Return the [x, y] coordinate for the center point of the cell that contains the specified text.  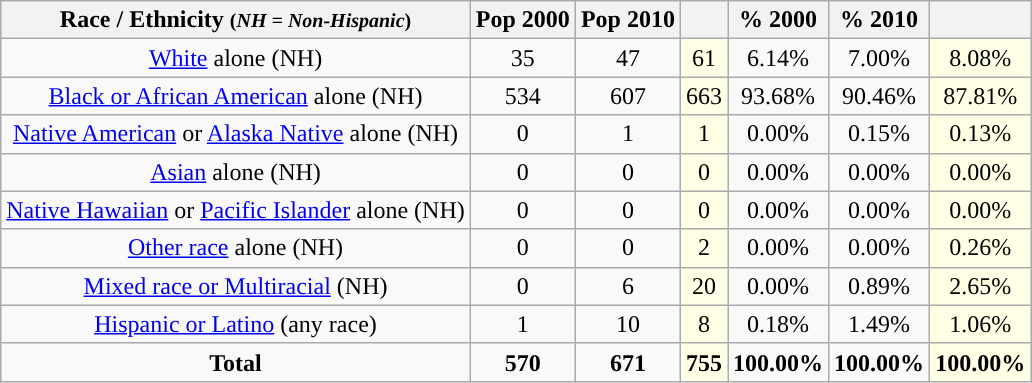
0.89% [880, 286]
6 [628, 286]
0.13% [980, 134]
Hispanic or Latino (any race) [236, 324]
47 [628, 58]
1.06% [980, 324]
Native American or Alaska Native alone (NH) [236, 134]
663 [704, 96]
6.14% [778, 58]
0.15% [880, 134]
61 [704, 58]
570 [522, 362]
Mixed race or Multiracial (NH) [236, 286]
Pop 2010 [628, 20]
2 [704, 248]
755 [704, 362]
8.08% [980, 58]
93.68% [778, 96]
534 [522, 96]
Pop 2000 [522, 20]
Black or African American alone (NH) [236, 96]
1.49% [880, 324]
607 [628, 96]
% 2010 [880, 20]
671 [628, 362]
Race / Ethnicity (NH = Non-Hispanic) [236, 20]
35 [522, 58]
Asian alone (NH) [236, 172]
Other race alone (NH) [236, 248]
Total [236, 362]
Native Hawaiian or Pacific Islander alone (NH) [236, 210]
20 [704, 286]
7.00% [880, 58]
0.18% [778, 324]
% 2000 [778, 20]
90.46% [880, 96]
2.65% [980, 286]
White alone (NH) [236, 58]
87.81% [980, 96]
0.26% [980, 248]
8 [704, 324]
10 [628, 324]
